Provide the (X, Y) coordinate of the cell's center where the given text is located.  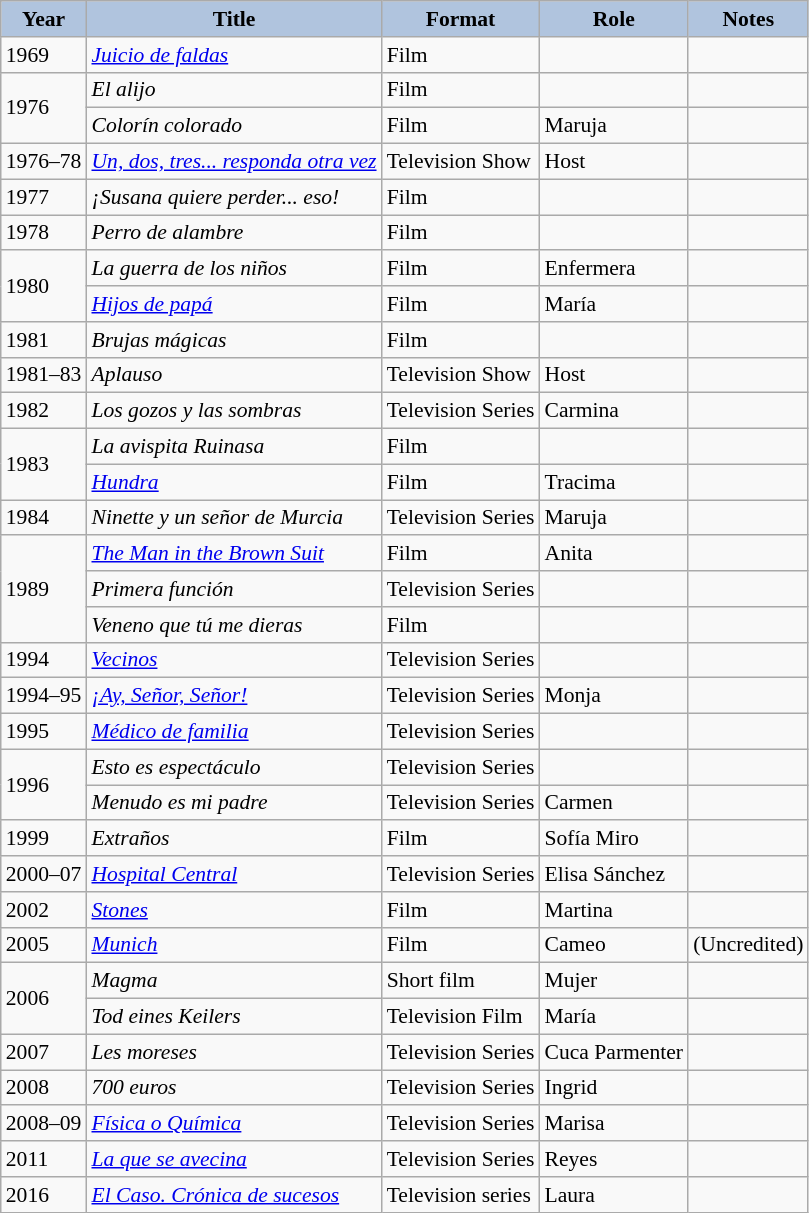
1977 (44, 197)
1980 (44, 286)
Tod eines Keilers (234, 1017)
1976–78 (44, 162)
1994 (44, 660)
700 euros (234, 1088)
1982 (44, 411)
Aplauso (234, 375)
The Man in the Brown Suit (234, 554)
1981–83 (44, 375)
Munich (234, 945)
Primera función (234, 589)
Menudo es mi padre (234, 803)
Carmen (614, 803)
¡Ay, Señor, Señor! (234, 696)
Monja (614, 696)
Magma (234, 981)
1978 (44, 233)
Laura (614, 1195)
Vecinos (234, 660)
La guerra de los niños (234, 269)
1999 (44, 839)
Reyes (614, 1159)
La avispita Ruinasa (234, 447)
Cuca Parmenter (614, 1052)
Short film (461, 981)
2008 (44, 1088)
2008–09 (44, 1124)
Title (234, 19)
Television series (461, 1195)
Enfermera (614, 269)
Médico de familia (234, 732)
Martina (614, 910)
1983 (44, 464)
1981 (44, 340)
2000–07 (44, 874)
2005 (44, 945)
2006 (44, 998)
Extraños (234, 839)
2011 (44, 1159)
Perro de alambre (234, 233)
(Uncredited) (748, 945)
2002 (44, 910)
Colorín colorado (234, 126)
Física o Química (234, 1124)
Stones (234, 910)
Anita (614, 554)
2007 (44, 1052)
Hijos de papá (234, 304)
1976 (44, 108)
Hundra (234, 482)
1994–95 (44, 696)
Les moreses (234, 1052)
Format (461, 19)
Juicio de faldas (234, 55)
Tracima (614, 482)
¡Susana quiere perder... eso! (234, 197)
Mujer (614, 981)
Elisa Sánchez (614, 874)
Marisa (614, 1124)
La que se avecina (234, 1159)
Cameo (614, 945)
1995 (44, 732)
1996 (44, 784)
Brujas mágicas (234, 340)
Notes (748, 19)
El alijo (234, 90)
1984 (44, 518)
Veneno que tú me dieras (234, 625)
El Caso. Crónica de sucesos (234, 1195)
Un, dos, tres... responda otra vez (234, 162)
Esto es espectáculo (234, 767)
Carmina (614, 411)
Role (614, 19)
Los gozos y las sombras (234, 411)
Year (44, 19)
Sofía Miro (614, 839)
Television Film (461, 1017)
2016 (44, 1195)
Hospital Central (234, 874)
1969 (44, 55)
Ingrid (614, 1088)
Ninette y un señor de Murcia (234, 518)
1989 (44, 590)
